Search for the cell housing the specified text and yield its (x, y) center coordinate. 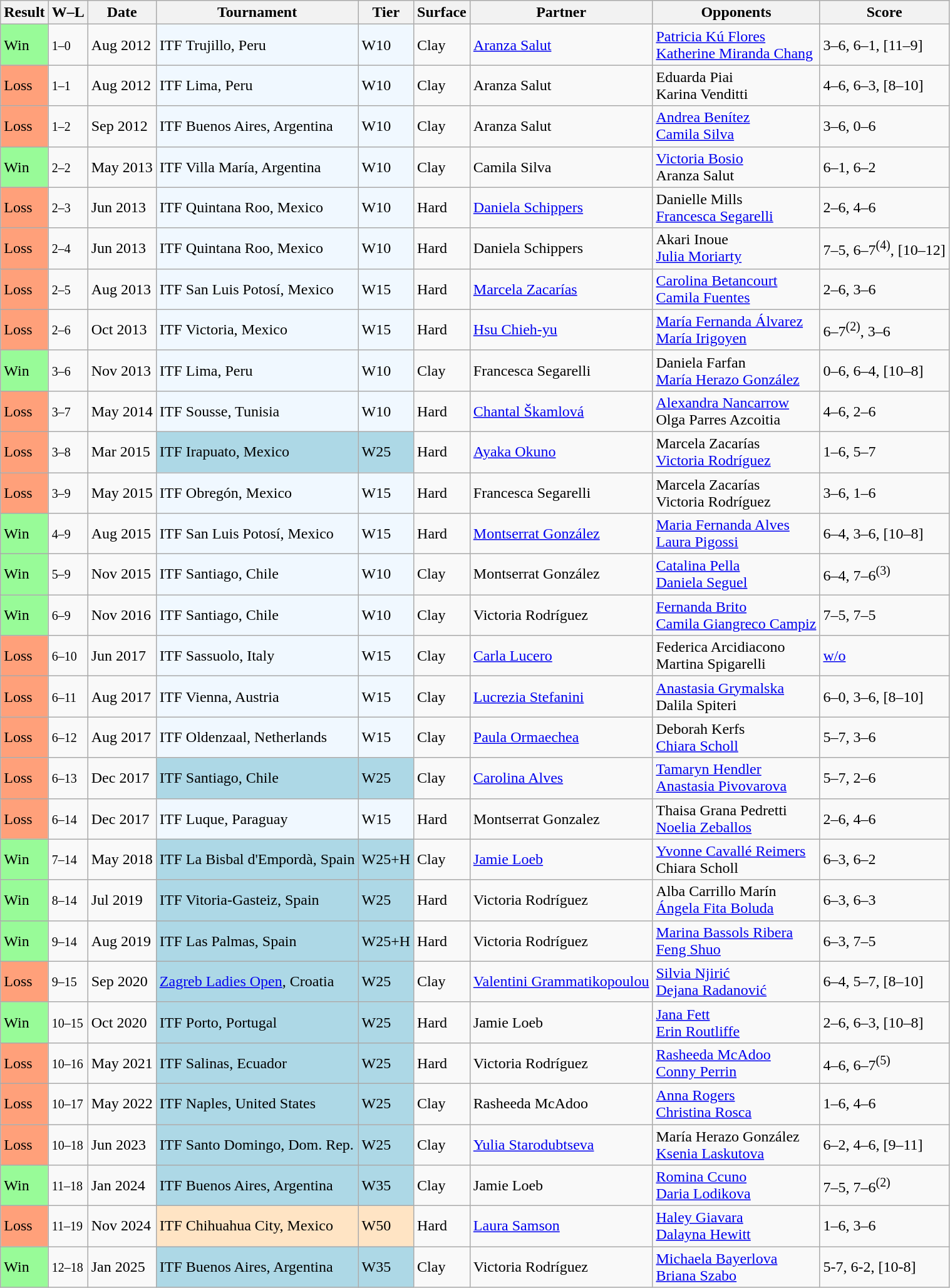
6–3, 6–3 (884, 900)
Romina Ccuno Daria Lodikova (736, 1186)
Partner (561, 13)
ITF Oldenzaal, Netherlands (257, 738)
10–15 (68, 1022)
María Herazo González Ksenia Laskutova (736, 1145)
Victoria Bosio Aranza Salut (736, 167)
Daniela Farfan María Herazo González (736, 371)
Result (24, 13)
Aug 2013 (121, 289)
May 2013 (121, 167)
4–6, 2–6 (884, 411)
6–13 (68, 778)
Akari Inoue Julia Moriarty (736, 248)
Tournament (257, 13)
0–6, 6–4, [10–8] (884, 371)
Yvonne Cavallé Reimers Chiara Scholl (736, 859)
May 2015 (121, 492)
Silvia Njirić Dejana Radanović (736, 982)
1–1 (68, 85)
6–1, 6–2 (884, 167)
May 2018 (121, 859)
Alexandra Nancarrow Olga Parres Azcoitia (736, 411)
6–0, 3–6, [8–10] (884, 696)
ITF Victoria, Mexico (257, 329)
5-7, 6-2, [10-8] (884, 1267)
Tier (386, 13)
Nov 2024 (121, 1226)
2–5 (68, 289)
ITF Irapuato, Mexico (257, 452)
2–4 (68, 248)
9–15 (68, 982)
7–5, 7–5 (884, 615)
5–7, 3–6 (884, 738)
1–6, 3–6 (884, 1226)
Oct 2013 (121, 329)
ITF Vienna, Austria (257, 696)
Nov 2015 (121, 575)
11–18 (68, 1186)
Fernanda Brito Camila Giangreco Campiz (736, 615)
Anna Rogers Christina Rosca (736, 1103)
ITF Porto, Portugal (257, 1022)
Hsu Chieh-yu (561, 329)
6–3, 6–2 (884, 859)
ITF Santo Domingo, Dom. Rep. (257, 1145)
2–2 (68, 167)
6–3, 7–5 (884, 940)
ITF Salinas, Ecuador (257, 1063)
Chantal Škamlová (561, 411)
Marcela Zacarías (561, 289)
10–17 (68, 1103)
Jan 2025 (121, 1267)
Sep 2012 (121, 126)
2–6 (68, 329)
10–18 (68, 1145)
4–9 (68, 533)
ITF Las Palmas, Spain (257, 940)
May 2014 (121, 411)
Score (884, 13)
Rasheeda McAdoo (561, 1103)
May 2022 (121, 1103)
Alba Carrillo Marín Ángela Fita Boluda (736, 900)
Deborah Kerfs Chiara Scholl (736, 738)
4–6, 6–7(5) (884, 1063)
W50 (386, 1226)
May 2021 (121, 1063)
w/o (884, 656)
Carolina Betancourt Camila Fuentes (736, 289)
7–14 (68, 859)
W–L (68, 13)
Eduarda Piai Karina Venditti (736, 85)
Jun 2017 (121, 656)
10–16 (68, 1063)
Valentini Grammatikopoulou (561, 982)
6–11 (68, 696)
6–4, 3–6, [10–8] (884, 533)
Lucrezia Stefanini (561, 696)
Haley Giavara Dalayna Hewitt (736, 1226)
3–8 (68, 452)
Nov 2013 (121, 371)
Andrea Benítez Camila Silva (736, 126)
Nov 2016 (121, 615)
ITF Luque, Paraguay (257, 819)
Paula Ormaechea (561, 738)
Thaisa Grana Pedretti Noelia Zeballos (736, 819)
ITF Obregón, Mexico (257, 492)
3–9 (68, 492)
7–5, 6–7(4), [10–12] (884, 248)
Sep 2020 (121, 982)
5–9 (68, 575)
2–6, 3–6 (884, 289)
6–2, 4–6, [9–11] (884, 1145)
ITF Trujillo, Peru (257, 45)
Marina Bassols Ribera Feng Shuo (736, 940)
6–7(2), 3–6 (884, 329)
Aug 2015 (121, 533)
María Fernanda Álvarez María Irigoyen (736, 329)
Mar 2015 (121, 452)
1–0 (68, 45)
Jan 2024 (121, 1186)
Zagreb Ladies Open, Croatia (257, 982)
3–6, 1–6 (884, 492)
1–2 (68, 126)
3–6, 6–1, [11–9] (884, 45)
6–12 (68, 738)
2–3 (68, 208)
Federica Arcidiacono Martina Spigarelli (736, 656)
Michaela Bayerlova Briana Szabo (736, 1267)
11–19 (68, 1226)
1–6, 5–7 (884, 452)
Carla Lucero (561, 656)
ITF Sousse, Tunisia (257, 411)
Opponents (736, 13)
Anastasia Grymalska Dalila Spiteri (736, 696)
6–9 (68, 615)
1–6, 4–6 (884, 1103)
5–7, 2–6 (884, 778)
Date (121, 13)
8–14 (68, 900)
7–5, 7–6(2) (884, 1186)
Jana Fett Erin Routliffe (736, 1022)
6–4, 7–6(3) (884, 575)
Rasheeda McAdoo Conny Perrin (736, 1063)
Laura Samson (561, 1226)
ITF La Bisbal d'Empordà, Spain (257, 859)
9–14 (68, 940)
Ayaka Okuno (561, 452)
Aug 2019 (121, 940)
4–6, 6–3, [8–10] (884, 85)
2–6, 6–3, [10–8] (884, 1022)
Oct 2020 (121, 1022)
Yulia Starodubtseva (561, 1145)
ITF Vitoria-Gasteiz, Spain (257, 900)
Jun 2023 (121, 1145)
Catalina Pella Daniela Seguel (736, 575)
ITF Villa María, Argentina (257, 167)
Maria Fernanda Alves Laura Pigossi (736, 533)
Jul 2019 (121, 900)
ITF Naples, United States (257, 1103)
6–4, 5–7, [8–10] (884, 982)
Danielle Mills Francesca Segarelli (736, 208)
Carolina Alves (561, 778)
Patricia Kú Flores Katherine Miranda Chang (736, 45)
Montserrat Gonzalez (561, 819)
Surface (442, 13)
3–6, 0–6 (884, 126)
Camila Silva (561, 167)
6–14 (68, 819)
3–6 (68, 371)
12–18 (68, 1267)
3–7 (68, 411)
ITF Chihuahua City, Mexico (257, 1226)
Tamaryn Hendler Anastasia Pivovarova (736, 778)
ITF Sassuolo, Italy (257, 656)
6–10 (68, 656)
